Identify which cell holds the provided text, then report its (X, Y) central coordinate. 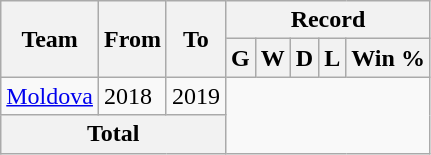
Team (50, 39)
From (132, 39)
G (240, 58)
W (272, 58)
2018 (132, 96)
2019 (196, 96)
L (332, 58)
Win % (388, 58)
D (304, 58)
Total (114, 134)
Record (328, 20)
Moldova (50, 96)
To (196, 39)
